Locate the cell with the specified text and output its [x, y] center coordinate. 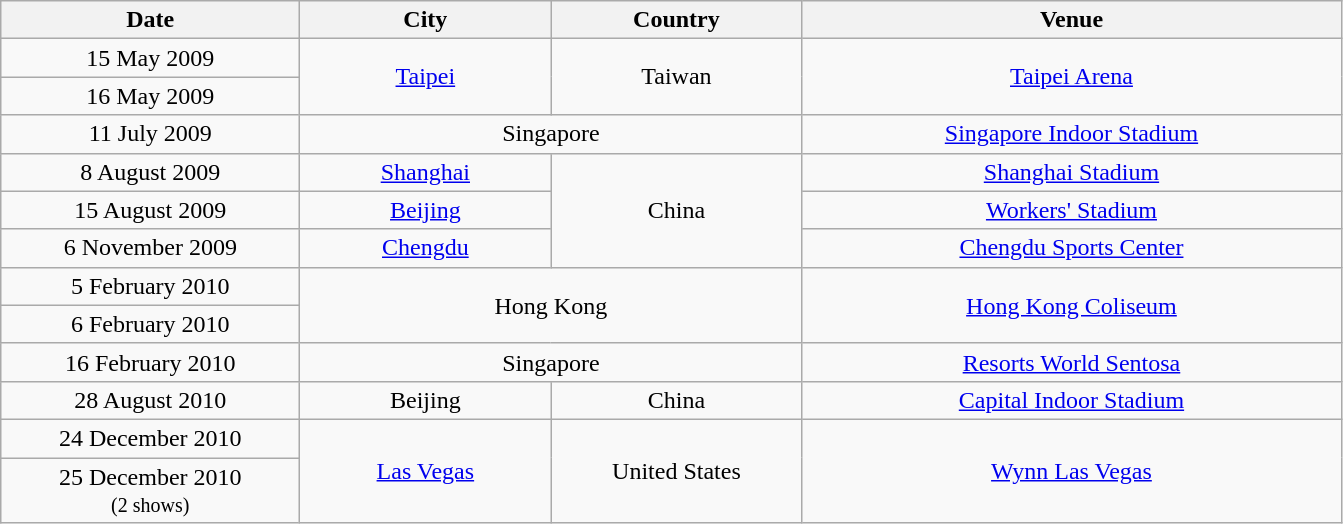
6 November 2009 [150, 248]
Wynn Las Vegas [1072, 470]
15 May 2009 [150, 58]
Chengdu Sports Center [1072, 248]
Taipei Arena [1072, 77]
Chengdu [426, 248]
Hong Kong Coliseum [1072, 305]
Capital Indoor Stadium [1072, 400]
Country [676, 20]
5 February 2010 [150, 286]
Las Vegas [426, 470]
Resorts World Sentosa [1072, 362]
24 December 2010 [150, 438]
16 February 2010 [150, 362]
Shanghai [426, 172]
Date [150, 20]
Hong Kong [551, 305]
15 August 2009 [150, 210]
Singapore Indoor Stadium [1072, 134]
28 August 2010 [150, 400]
25 December 2010(2 shows) [150, 490]
City [426, 20]
11 July 2009 [150, 134]
Taiwan [676, 77]
United States [676, 470]
6 February 2010 [150, 324]
Venue [1072, 20]
Taipei [426, 77]
8 August 2009 [150, 172]
16 May 2009 [150, 96]
Shanghai Stadium [1072, 172]
Workers' Stadium [1072, 210]
